Identify which cell holds the provided text, then report its (X, Y) central coordinate. 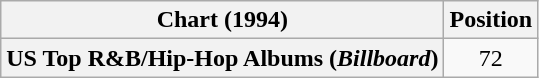
Position (491, 20)
Chart (1994) (222, 20)
US Top R&B/Hip-Hop Albums (Billboard) (222, 58)
72 (491, 58)
